Provide the (X, Y) coordinate of the cell's center where the given text is located.  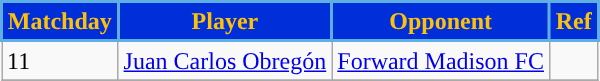
Forward Madison FC (441, 60)
Opponent (441, 22)
Juan Carlos Obregón (225, 60)
11 (60, 60)
Matchday (60, 22)
Ref (574, 22)
Player (225, 22)
